Find where the given text appears and provide that cell's center as (x, y) coordinate. 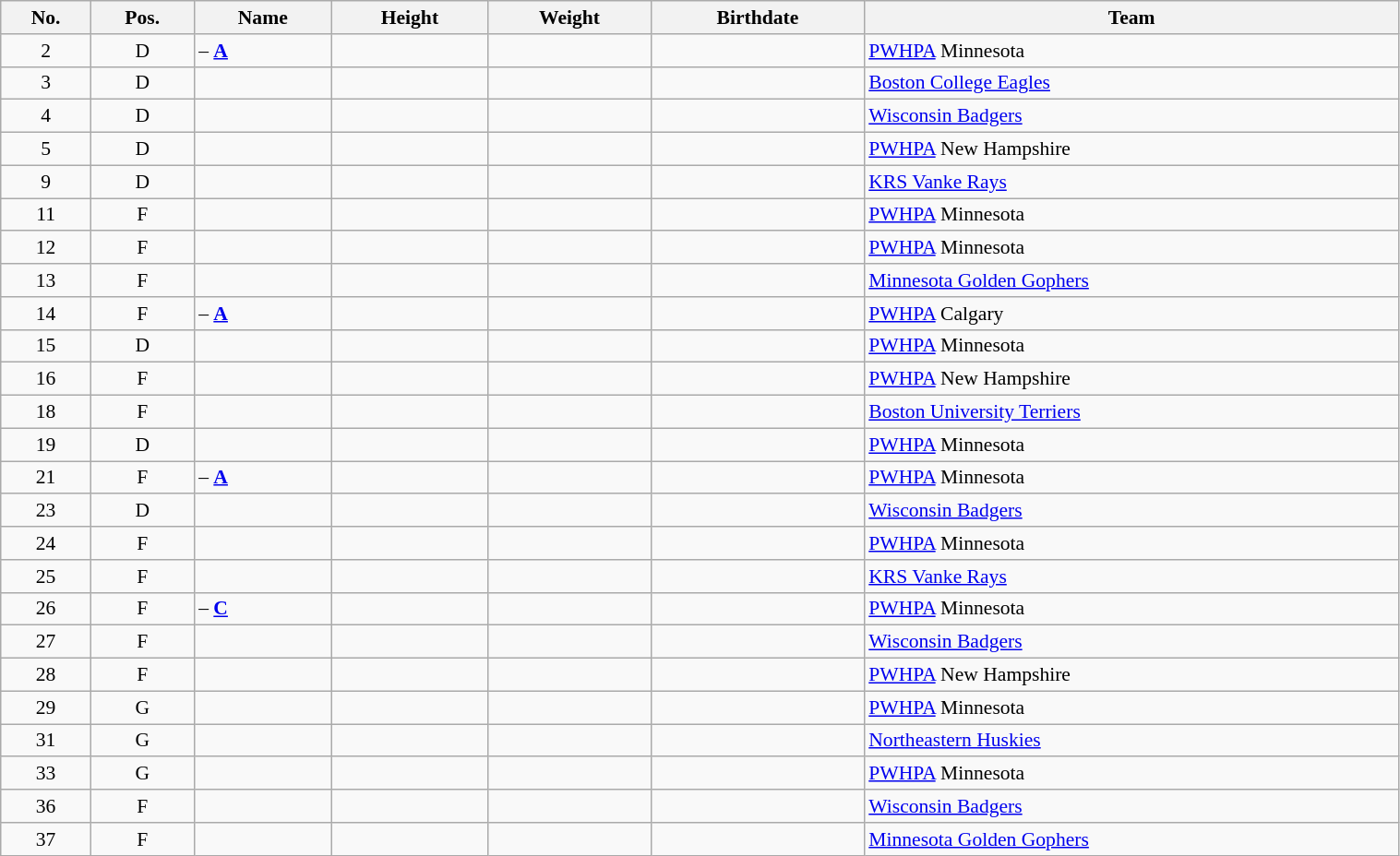
15 (46, 346)
33 (46, 774)
25 (46, 577)
Boston University Terriers (1131, 412)
– C (262, 609)
12 (46, 248)
4 (46, 116)
18 (46, 412)
23 (46, 511)
31 (46, 741)
Name (262, 18)
Height (410, 18)
27 (46, 642)
29 (46, 707)
9 (46, 182)
13 (46, 280)
2 (46, 51)
16 (46, 379)
Boston College Eagles (1131, 83)
No. (46, 18)
PWHPA Calgary (1131, 314)
Weight (568, 18)
21 (46, 478)
19 (46, 445)
3 (46, 83)
Pos. (142, 18)
37 (46, 839)
Birthdate (758, 18)
11 (46, 215)
26 (46, 609)
28 (46, 675)
14 (46, 314)
Team (1131, 18)
24 (46, 543)
5 (46, 149)
Northeastern Huskies (1131, 741)
36 (46, 806)
